Identify which cell holds the provided text, then report its [X, Y] central coordinate. 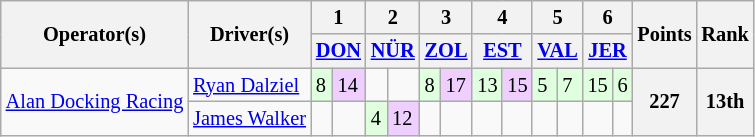
7 [570, 85]
JER [608, 51]
17 [457, 85]
2 [393, 17]
Operator(s) [94, 34]
NÜR [393, 51]
ZOL [446, 51]
VAL [557, 51]
Driver(s) [250, 34]
DON [338, 51]
14 [350, 85]
227 [664, 102]
James Walker [250, 118]
Points [664, 34]
13 [487, 85]
13th [726, 102]
1 [338, 17]
3 [446, 17]
12 [403, 118]
Alan Docking Racing [94, 102]
Rank [726, 34]
EST [502, 51]
Ryan Dalziel [250, 85]
